Scan for the cell matching the given text and deliver its (x, y) coordinate at center. 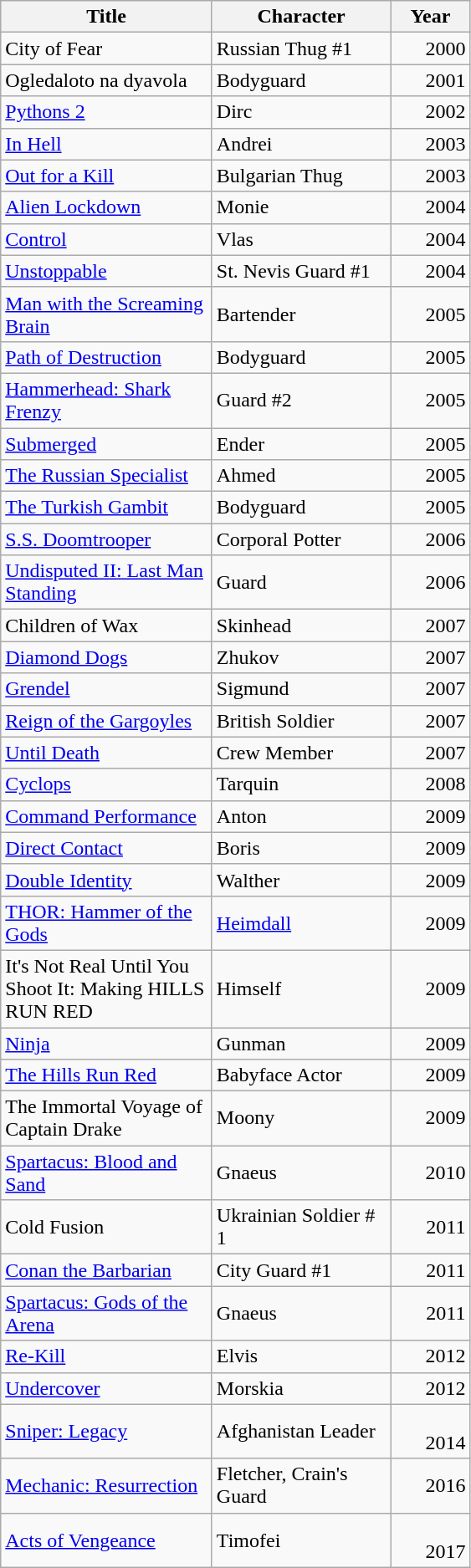
2016 (430, 1485)
British Soldier (301, 721)
Zhukov (301, 657)
Walther (301, 880)
Afghanistan Leader (301, 1432)
Sigmund (301, 689)
Diamond Dogs (107, 657)
Babyface Actor (301, 1075)
Reign of the Gargoyles (107, 721)
2002 (430, 112)
Until Death (107, 753)
Gunman (301, 1043)
City Guard #1 (301, 1270)
Re-Kill (107, 1356)
Heimdall (301, 923)
Guard (301, 582)
Spartacus: Gods of the Arena (107, 1313)
Hammerhead: Shark Frenzy (107, 400)
2014 (430, 1432)
2000 (430, 49)
Corporal Potter (301, 539)
It's Not Real Until You Shoot It: Making HILLS RUN RED (107, 988)
Double Identity (107, 880)
Guard #2 (301, 400)
Alien Lockdown (107, 207)
Anton (301, 816)
Submerged (107, 444)
Dirc (301, 112)
The Turkish Gambit (107, 508)
Out for a Kill (107, 176)
Pythons 2 (107, 112)
Ukrainian Soldier # 1 (301, 1228)
S.S. Doomtrooper (107, 539)
Morskia (301, 1388)
Year (430, 17)
Children of Wax (107, 626)
Mechanic: Resurrection (107, 1485)
City of Fear (107, 49)
Undercover (107, 1388)
Man with the Screaming Brain (107, 314)
St. Nevis Guard #1 (301, 271)
Ahmed (301, 476)
Grendel (107, 689)
Acts of Vengeance (107, 1540)
Ninja (107, 1043)
Direct Contact (107, 848)
Tarquin (301, 784)
Vlas (301, 239)
THOR: Hammer of the Gods (107, 923)
Monie (301, 207)
Spartacus: Blood and Sand (107, 1172)
Control (107, 239)
Andrei (301, 144)
Russian Thug #1 (301, 49)
Moony (301, 1119)
Path of Destruction (107, 357)
Undisputed II: Last Man Standing (107, 582)
2017 (430, 1540)
Bulgarian Thug (301, 176)
Elvis (301, 1356)
Command Performance (107, 816)
Cold Fusion (107, 1228)
2010 (430, 1172)
Bartender (301, 314)
Fletcher, Crain's Guard (301, 1485)
2001 (430, 80)
Skinhead (301, 626)
Unstoppable (107, 271)
2008 (430, 784)
Ogledaloto na dyavola (107, 80)
Title (107, 17)
Sniper: Legacy (107, 1432)
The Russian Specialist (107, 476)
Timofei (301, 1540)
The Immortal Voyage of Captain Drake (107, 1119)
The Hills Run Red (107, 1075)
Conan the Barbarian (107, 1270)
In Hell (107, 144)
Cyclops (107, 784)
Boris (301, 848)
Himself (301, 988)
Crew Member (301, 753)
Character (301, 17)
Ender (301, 444)
